Return the (X, Y) coordinate for the center point of the cell that contains the specified text.  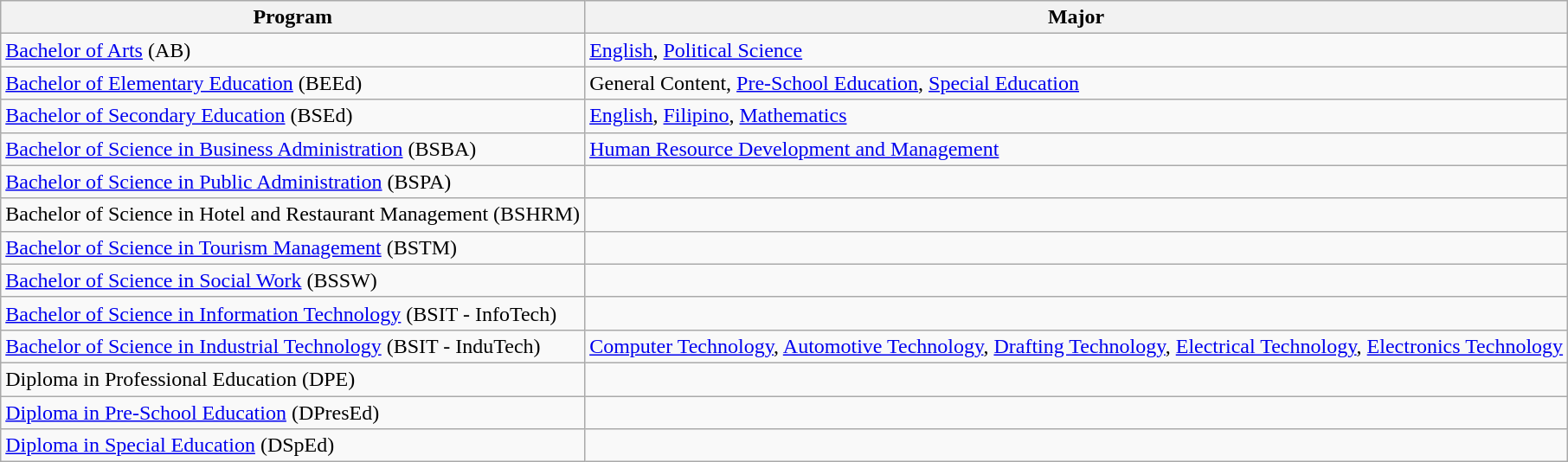
Major (1076, 17)
Human Resource Development and Management (1076, 149)
Bachelor of Elementary Education (BEEd) (292, 83)
Bachelor of Science in Industrial Technology (BSIT - InduTech) (292, 346)
Bachelor of Science in Public Administration (BSPA) (292, 182)
Diploma in Pre-School Education (DPresEd) (292, 413)
Computer Technology, Automotive Technology, Drafting Technology, Electrical Technology, Electronics Technology (1076, 346)
Diploma in Special Education (DSpEd) (292, 446)
Diploma in Professional Education (DPE) (292, 379)
English, Filipino, Mathematics (1076, 116)
Program (292, 17)
Bachelor of Arts (AB) (292, 50)
Bachelor of Science in Tourism Management (BSTM) (292, 247)
Bachelor of Science in Social Work (BSSW) (292, 280)
Bachelor of Science in Hotel and Restaurant Management (BSHRM) (292, 215)
English, Political Science (1076, 50)
Bachelor of Secondary Education (BSEd) (292, 116)
General Content, Pre-School Education, Special Education (1076, 83)
Bachelor of Science in Business Administration (BSBA) (292, 149)
Bachelor of Science in Information Technology (BSIT - InfoTech) (292, 313)
